Capture the cell that displays the provided text and extract its (x, y) central coordinate. 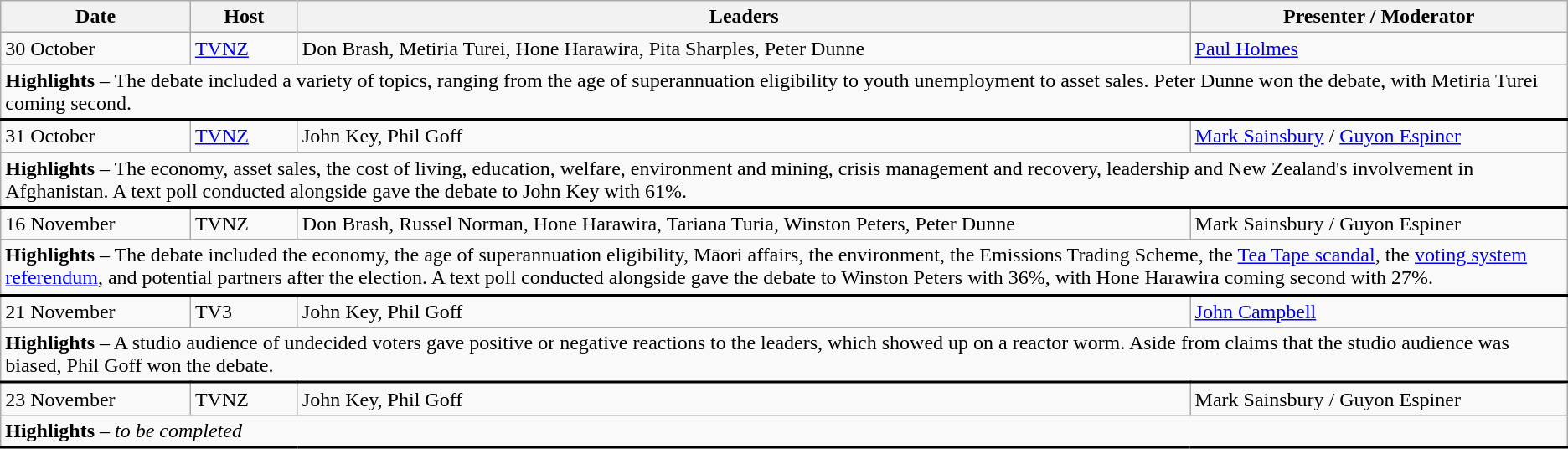
Date (95, 17)
John Campbell (1379, 312)
30 October (95, 49)
Paul Holmes (1379, 49)
Don Brash, Metiria Turei, Hone Harawira, Pita Sharples, Peter Dunne (744, 49)
TV3 (244, 312)
16 November (95, 223)
31 October (95, 136)
Don Brash, Russel Norman, Hone Harawira, Tariana Turia, Winston Peters, Peter Dunne (744, 223)
21 November (95, 312)
23 November (95, 399)
Host (244, 17)
Highlights – to be completed (784, 431)
Leaders (744, 17)
Presenter / Moderator (1379, 17)
